Scan for the cell matching the given text and deliver its (X, Y) coordinate at center. 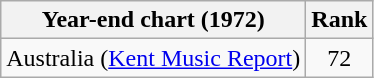
72 (340, 58)
Australia (Kent Music Report) (154, 58)
Rank (340, 20)
Year-end chart (1972) (154, 20)
